Search for the cell housing the specified text and yield its (x, y) center coordinate. 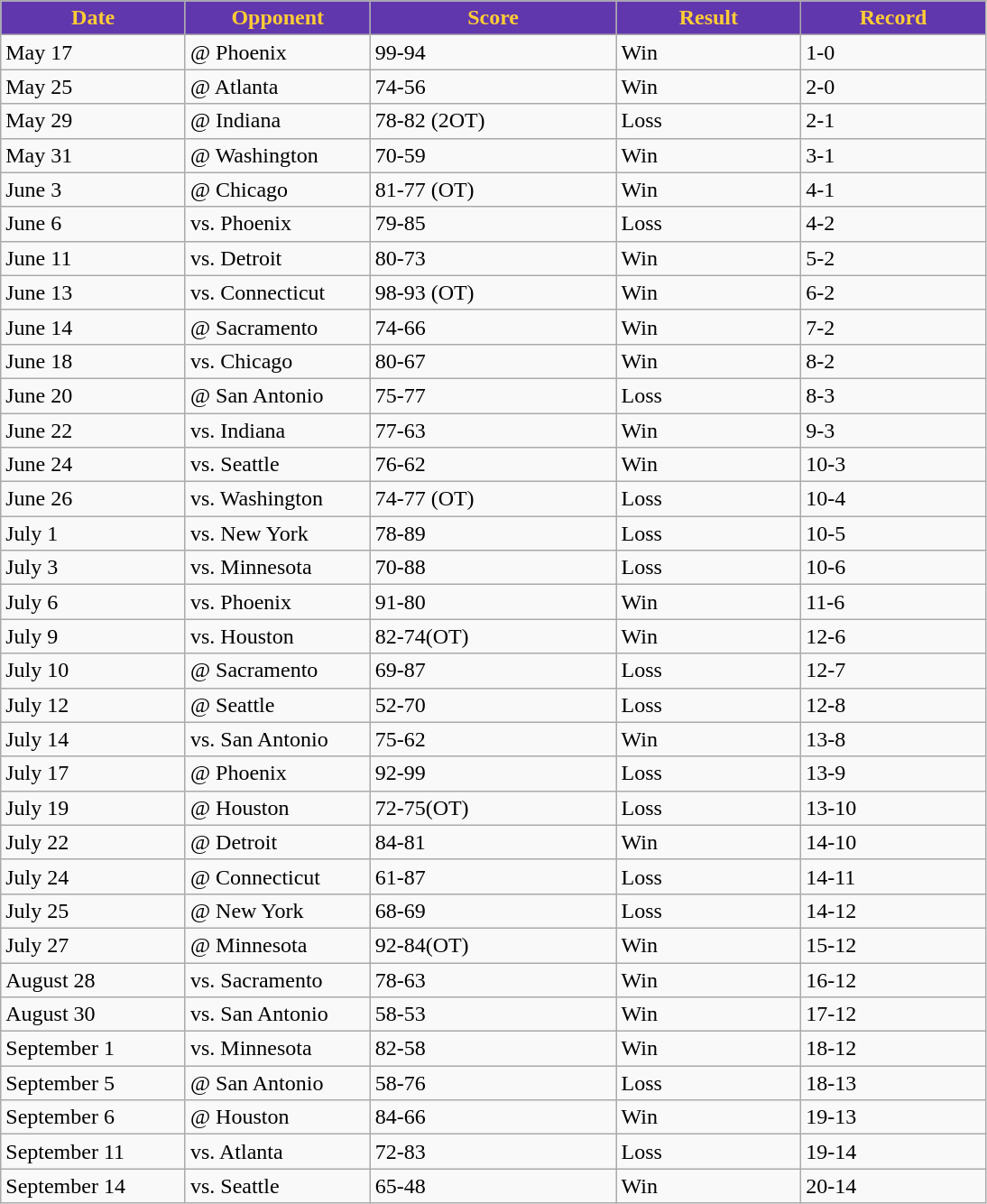
vs. Indiana (278, 431)
July 1 (94, 533)
May 31 (94, 155)
vs. New York (278, 533)
9-3 (893, 431)
July 10 (94, 671)
70-88 (493, 568)
11-6 (893, 602)
20-14 (893, 1186)
July 3 (94, 568)
99-94 (493, 52)
80-73 (493, 258)
August 28 (94, 979)
June 13 (94, 292)
May 17 (94, 52)
15-12 (893, 945)
July 17 (94, 773)
1-0 (893, 52)
78-63 (493, 979)
8-2 (893, 361)
81-77 (OT) (493, 190)
13-10 (893, 808)
June 18 (94, 361)
July 22 (94, 842)
82-58 (493, 1049)
52-70 (493, 705)
vs. Chicago (278, 361)
74-66 (493, 327)
5-2 (893, 258)
4-2 (893, 224)
June 11 (94, 258)
September 14 (94, 1186)
98-93 (OT) (493, 292)
61-87 (493, 876)
70-59 (493, 155)
10-5 (893, 533)
17-12 (893, 1014)
14-11 (893, 876)
12-7 (893, 671)
Opponent (278, 18)
@ Chicago (278, 190)
@ Indiana (278, 121)
82-74(OT) (493, 636)
Result (709, 18)
58-76 (493, 1083)
Record (893, 18)
4-1 (893, 190)
June 22 (94, 431)
September 1 (94, 1049)
77-63 (493, 431)
July 27 (94, 945)
10-3 (893, 465)
16-12 (893, 979)
@ Washington (278, 155)
May 29 (94, 121)
14-12 (893, 911)
65-48 (493, 1186)
Score (493, 18)
6-2 (893, 292)
July 25 (94, 911)
July 9 (94, 636)
vs. Atlanta (278, 1152)
@ Detroit (278, 842)
vs. Connecticut (278, 292)
18-12 (893, 1049)
Date (94, 18)
2-1 (893, 121)
June 26 (94, 499)
@ New York (278, 911)
74-56 (493, 87)
@ Seattle (278, 705)
September 5 (94, 1083)
July 24 (94, 876)
July 14 (94, 739)
vs. Sacramento (278, 979)
78-82 (2OT) (493, 121)
76-62 (493, 465)
August 30 (94, 1014)
September 11 (94, 1152)
58-53 (493, 1014)
8-3 (893, 395)
91-80 (493, 602)
July 6 (94, 602)
68-69 (493, 911)
79-85 (493, 224)
92-99 (493, 773)
12-8 (893, 705)
84-81 (493, 842)
July 12 (94, 705)
12-6 (893, 636)
10-4 (893, 499)
19-13 (893, 1117)
@ Atlanta (278, 87)
18-13 (893, 1083)
June 20 (94, 395)
September 6 (94, 1117)
14-10 (893, 842)
vs. Houston (278, 636)
74-77 (OT) (493, 499)
78-89 (493, 533)
7-2 (893, 327)
June 14 (94, 327)
July 19 (94, 808)
June 24 (94, 465)
92-84(OT) (493, 945)
84-66 (493, 1117)
75-77 (493, 395)
72-83 (493, 1152)
2-0 (893, 87)
vs. Detroit (278, 258)
10-6 (893, 568)
72-75(OT) (493, 808)
75-62 (493, 739)
June 6 (94, 224)
3-1 (893, 155)
13-8 (893, 739)
@ Connecticut (278, 876)
@ Minnesota (278, 945)
vs. Washington (278, 499)
69-87 (493, 671)
May 25 (94, 87)
80-67 (493, 361)
19-14 (893, 1152)
June 3 (94, 190)
13-9 (893, 773)
